Provide the [x, y] coordinate of the cell's center where the given text is located.  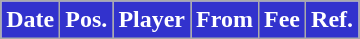
Date [30, 20]
Pos. [86, 20]
From [225, 20]
Ref. [332, 20]
Player [152, 20]
Fee [282, 20]
